Pinpoint the cell where the given text exists, returning its (x, y) midpoint coordinate. 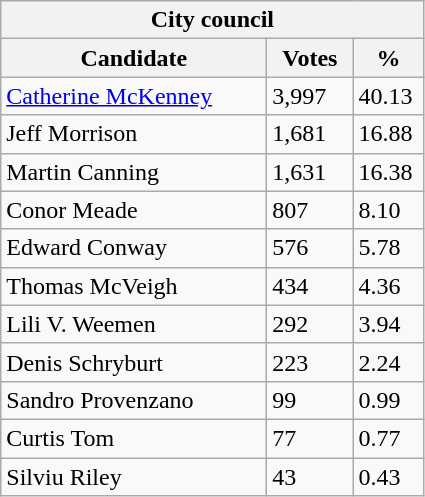
434 (310, 286)
Curtis Tom (134, 438)
0.99 (388, 400)
8.10 (388, 210)
3.94 (388, 324)
2.24 (388, 362)
Denis Schryburt (134, 362)
Sandro Provenzano (134, 400)
Conor Meade (134, 210)
99 (310, 400)
4.36 (388, 286)
43 (310, 477)
Martin Canning (134, 172)
77 (310, 438)
Thomas McVeigh (134, 286)
Jeff Morrison (134, 134)
Candidate (134, 58)
0.77 (388, 438)
5.78 (388, 248)
16.38 (388, 172)
223 (310, 362)
0.43 (388, 477)
1,631 (310, 172)
City council (212, 20)
1,681 (310, 134)
Votes (310, 58)
292 (310, 324)
Edward Conway (134, 248)
Silviu Riley (134, 477)
Lili V. Weemen (134, 324)
3,997 (310, 96)
Catherine McKenney (134, 96)
% (388, 58)
576 (310, 248)
16.88 (388, 134)
807 (310, 210)
40.13 (388, 96)
